From the cell containing the given text, extract its center point as [X, Y] coordinate. 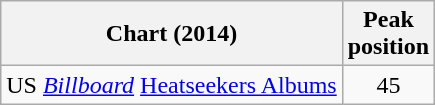
Chart (2014) [172, 34]
US Billboard Heatseekers Albums [172, 85]
45 [388, 85]
Peakposition [388, 34]
